Capture the cell that displays the provided text and extract its (x, y) central coordinate. 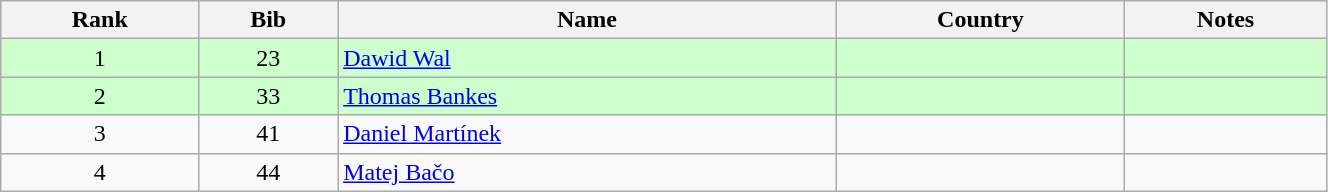
Bib (268, 20)
1 (100, 58)
23 (268, 58)
3 (100, 134)
Daniel Martínek (588, 134)
2 (100, 96)
Country (980, 20)
Rank (100, 20)
41 (268, 134)
Notes (1226, 20)
Name (588, 20)
Matej Bačo (588, 172)
Thomas Bankes (588, 96)
44 (268, 172)
33 (268, 96)
4 (100, 172)
Dawid Wal (588, 58)
